Detect which cell encompasses the target text, then output its [X, Y] center coordinate. 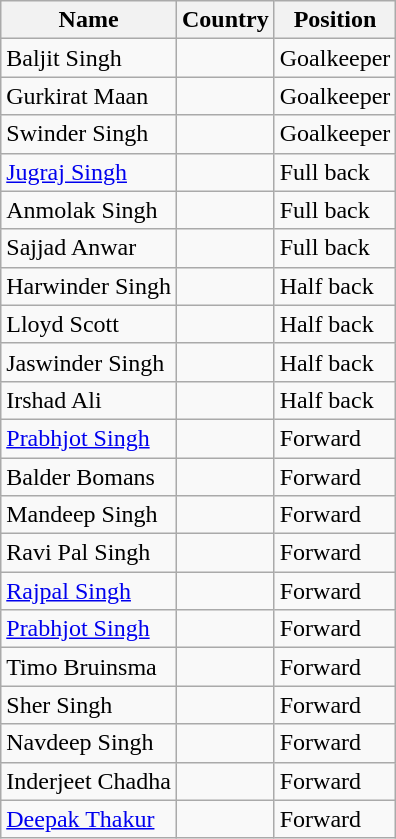
Sher Singh [89, 705]
Rajpal Singh [89, 591]
Jaswinder Singh [89, 362]
Navdeep Singh [89, 743]
Inderjeet Chadha [89, 781]
Swinder Singh [89, 134]
Country [225, 20]
Name [89, 20]
Position [335, 20]
Irshad Ali [89, 400]
Ravi Pal Singh [89, 553]
Sajjad Anwar [89, 248]
Baljit Singh [89, 58]
Harwinder Singh [89, 286]
Mandeep Singh [89, 515]
Gurkirat Maan [89, 96]
Anmolak Singh [89, 210]
Timo Bruinsma [89, 667]
Lloyd Scott [89, 324]
Jugraj Singh [89, 172]
Balder Bomans [89, 477]
Deepak Thakur [89, 819]
